Identify which cell holds the provided text, then report its [x, y] central coordinate. 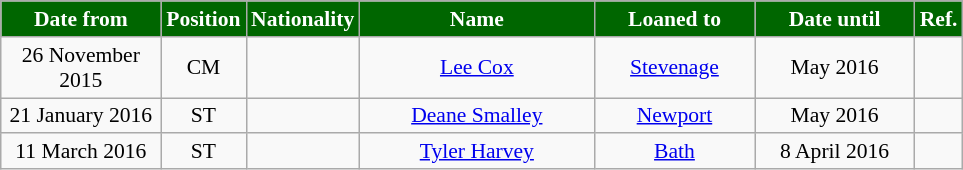
26 November 2015 [81, 68]
Tyler Harvey [476, 152]
Date from [81, 19]
Date until [835, 19]
Position [204, 19]
21 January 2016 [81, 116]
11 March 2016 [81, 152]
Deane Smalley [476, 116]
Stevenage [674, 68]
Bath [674, 152]
Lee Cox [476, 68]
8 April 2016 [835, 152]
Loaned to [674, 19]
Nationality [302, 19]
Name [476, 19]
CM [204, 68]
Newport [674, 116]
Ref. [939, 19]
